From the cell containing the given text, extract its center point as [X, Y] coordinate. 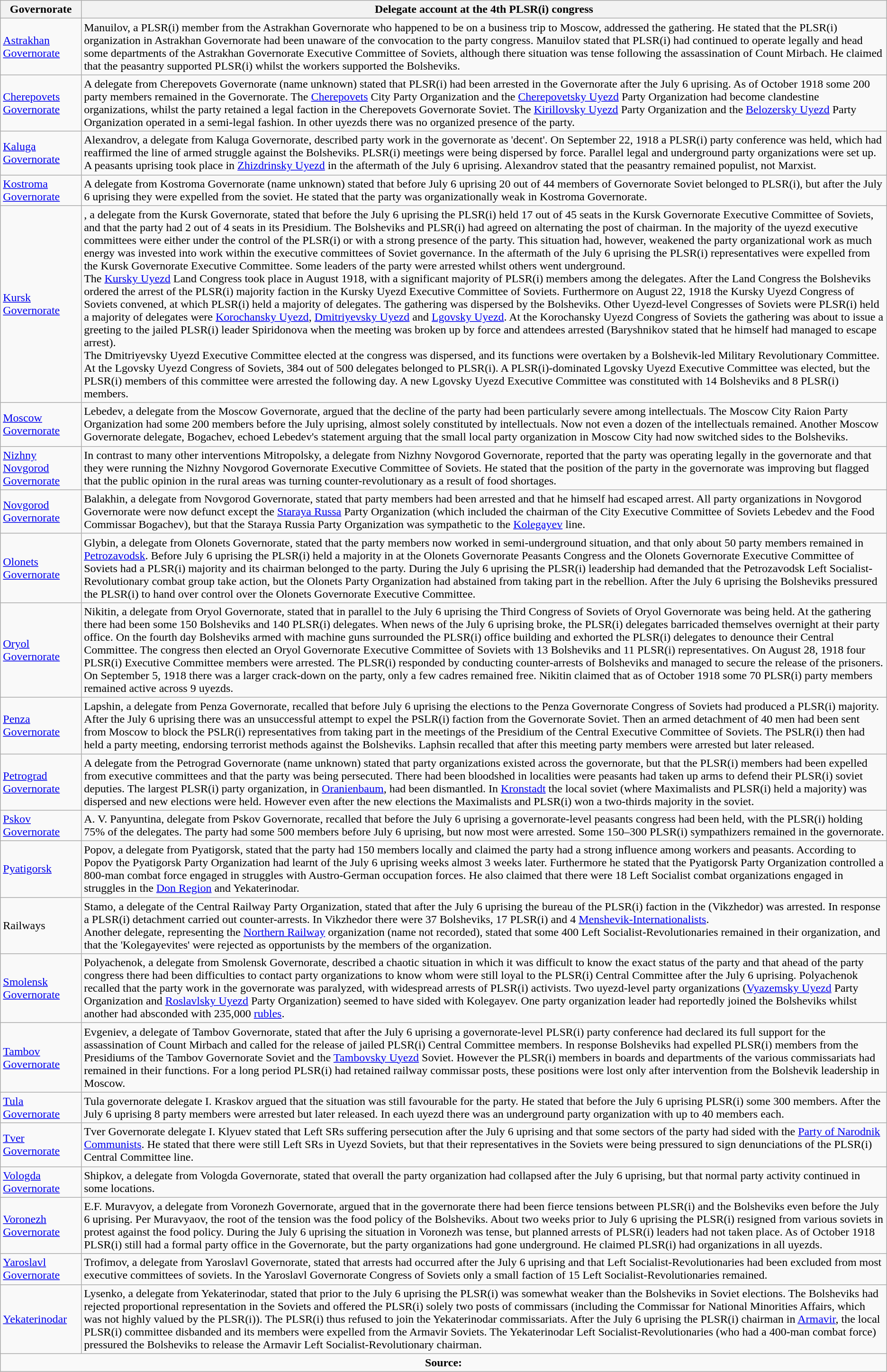
Petrograd Governorate [41, 782]
Kostroma Governorate [41, 190]
Yaroslavl Governorate [41, 1269]
Nizhny Novgorod Governorate [41, 468]
Cherepovets Governorate [41, 103]
Tver Governorate [41, 1145]
Railways [41, 925]
Delegate account at the 4th PLSR(i) congress [484, 9]
Moscow Governorate [41, 424]
Penza Governorate [41, 726]
Voronezh Governorate [41, 1226]
Tula Governorate [41, 1107]
Vologda Governorate [41, 1182]
Astrakhan Governorate [41, 46]
Olonets Governorate [41, 568]
Kaluga Governorate [41, 153]
Source: [443, 1363]
Smolensk Governorate [41, 988]
Tambov Governorate [41, 1058]
Pyatigorsk [41, 870]
Kursk Governorate [41, 304]
Yekaterinodar [41, 1319]
Pskov Governorate [41, 826]
Governorate [41, 9]
Oryol Governorate [41, 650]
Novgorod Governorate [41, 511]
